Extract the [x, y] coordinate from the center of the cell holding the provided text.  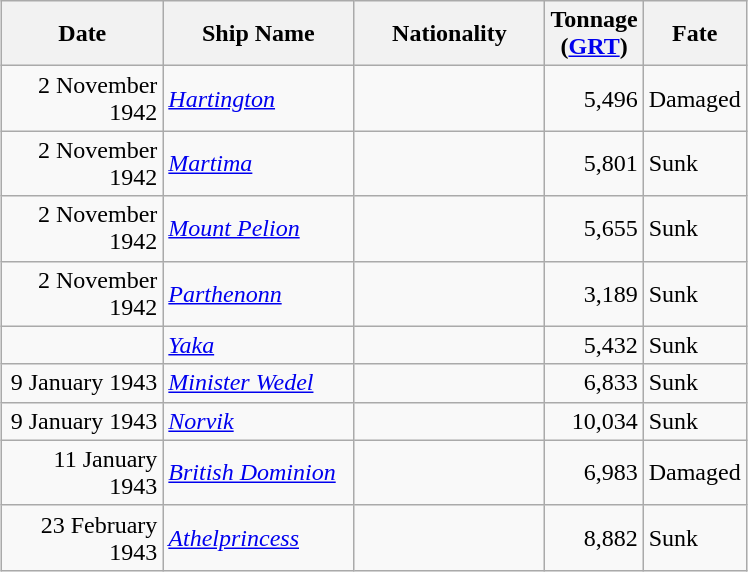
Ship Name [258, 34]
Yaka [258, 345]
Date [82, 34]
6,833 [594, 383]
Minister Wedel [258, 383]
10,034 [594, 421]
Martima [258, 164]
23 February 1943 [82, 538]
5,432 [594, 345]
Mount Pelion [258, 228]
3,189 [594, 294]
6,983 [594, 472]
Nationality [450, 34]
5,801 [594, 164]
Fate [694, 34]
11 January 1943 [82, 472]
Tonnage(GRT) [594, 34]
Parthenonn [258, 294]
British Dominion [258, 472]
Norvik [258, 421]
8,882 [594, 538]
5,496 [594, 98]
Athelprincess [258, 538]
5,655 [594, 228]
Hartington [258, 98]
